Determine the (x, y) coordinate at the center of the cell enclosing the given text.  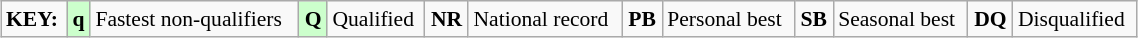
Disqualified (1075, 19)
Fastest non-qualifiers (194, 19)
q (78, 19)
KEY: (34, 19)
DQ (990, 19)
Q (314, 19)
National record (545, 19)
NR (447, 19)
Personal best (728, 19)
PB (642, 19)
Qualified (376, 19)
SB (814, 19)
Seasonal best (900, 19)
